From the cell containing the given text, extract its center point as [X, Y] coordinate. 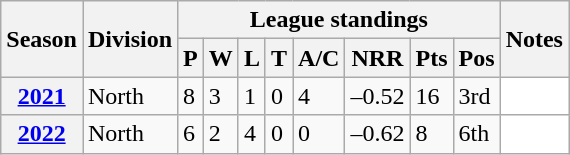
P [191, 58]
1 [252, 96]
T [278, 58]
Division [130, 39]
League standings [340, 20]
2 [220, 134]
3rd [476, 96]
Notes [534, 39]
Pos [476, 58]
6th [476, 134]
NRR [378, 58]
2022 [42, 134]
6 [191, 134]
2021 [42, 96]
3 [220, 96]
A/C [319, 58]
–0.52 [378, 96]
–0.62 [378, 134]
L [252, 58]
16 [432, 96]
Pts [432, 58]
W [220, 58]
Season [42, 39]
